For the text-containing cell, return its midpoint in (x, y) coordinate format. 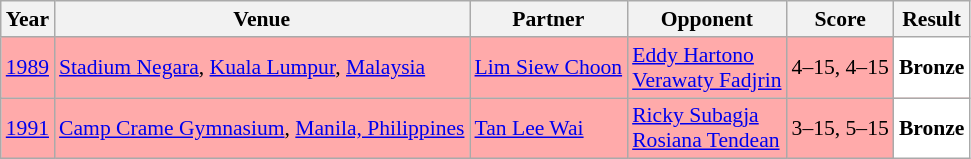
Result (932, 19)
Eddy Hartono Verawaty Fadjrin (706, 68)
1991 (28, 128)
Ricky Subagja Rosiana Tendean (706, 128)
Score (840, 19)
Year (28, 19)
3–15, 5–15 (840, 128)
Tan Lee Wai (549, 128)
Partner (549, 19)
1989 (28, 68)
Stadium Negara, Kuala Lumpur, Malaysia (262, 68)
Camp Crame Gymnasium, Manila, Philippines (262, 128)
4–15, 4–15 (840, 68)
Opponent (706, 19)
Lim Siew Choon (549, 68)
Venue (262, 19)
